Return [x, y] of the center of cell containing provided text 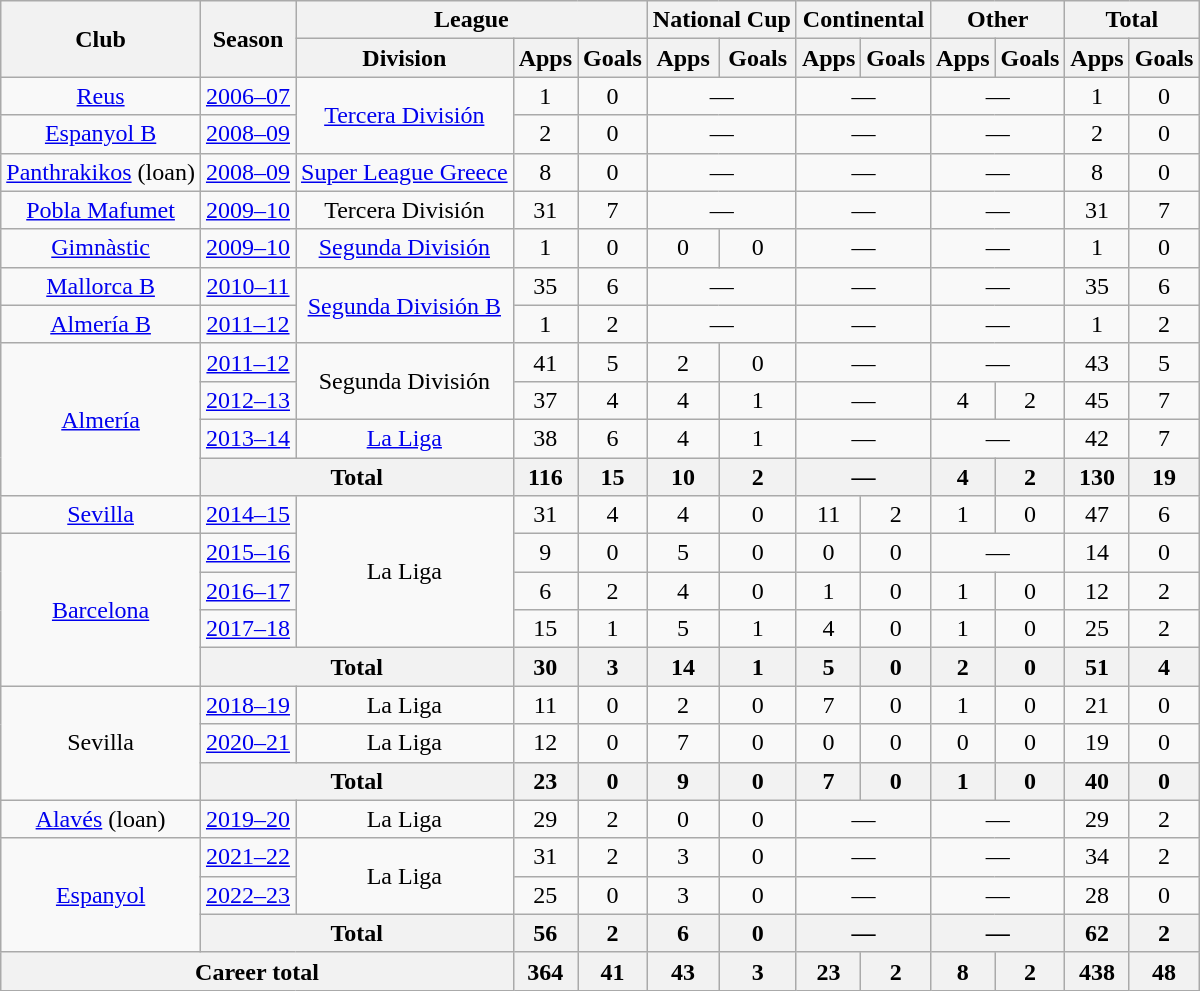
2014–15 [248, 515]
2006–07 [248, 96]
Espanyol [101, 895]
2015–16 [248, 553]
Career total [257, 971]
Panthrakikos (loan) [101, 172]
438 [1097, 971]
Segunda División B [405, 305]
Other [998, 20]
2019–20 [248, 819]
Mallorca B [101, 286]
30 [545, 667]
Pobla Mafumet [101, 210]
2020–21 [248, 743]
2018–19 [248, 705]
Super League Greece [405, 172]
National Cup [722, 20]
Club [101, 39]
42 [1097, 438]
Gimnàstic [101, 248]
10 [683, 477]
2013–14 [248, 438]
Espanyol B [101, 134]
2010–11 [248, 286]
Reus [101, 96]
2022–23 [248, 895]
130 [1097, 477]
37 [545, 400]
21 [1097, 705]
Season [248, 39]
47 [1097, 515]
Division [405, 58]
40 [1097, 781]
34 [1097, 857]
Alavés (loan) [101, 819]
28 [1097, 895]
51 [1097, 667]
Almería B [101, 324]
2012–13 [248, 400]
2016–17 [248, 591]
38 [545, 438]
2021–22 [248, 857]
League [472, 20]
2017–18 [248, 629]
Barcelona [101, 610]
56 [545, 933]
48 [1164, 971]
45 [1097, 400]
62 [1097, 933]
Almería [101, 419]
Continental [863, 20]
116 [545, 477]
364 [545, 971]
